Find where the given text appears and provide that cell's center as (X, Y) coordinate. 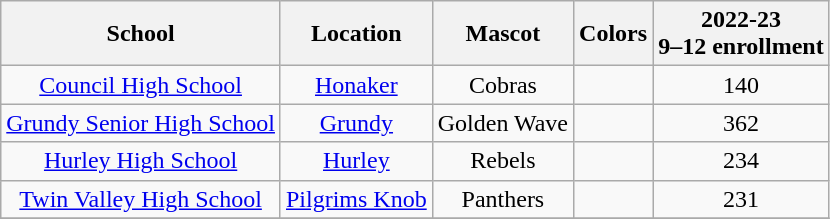
362 (742, 123)
Mascot (502, 34)
Council High School (141, 85)
Cobras (502, 85)
Pilgrims Knob (356, 199)
Location (356, 34)
234 (742, 161)
Colors (614, 34)
School (141, 34)
Panthers (502, 199)
2022-239–12 enrollment (742, 34)
Honaker (356, 85)
231 (742, 199)
Rebels (502, 161)
Grundy (356, 123)
Hurley (356, 161)
Twin Valley High School (141, 199)
Golden Wave (502, 123)
140 (742, 85)
Hurley High School (141, 161)
Grundy Senior High School (141, 123)
